Search for the cell housing the specified text and yield its (x, y) center coordinate. 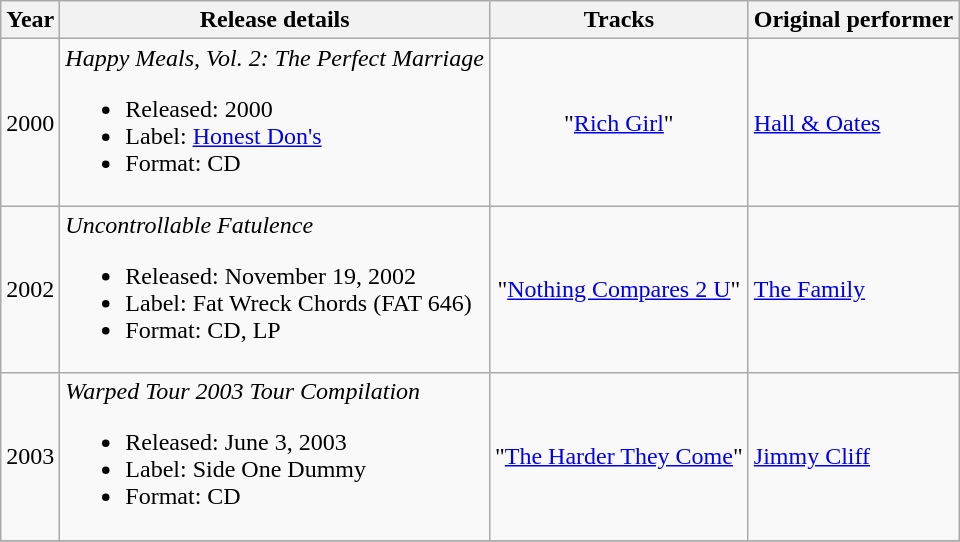
2003 (30, 456)
Uncontrollable FatulenceReleased: November 19, 2002Label: Fat Wreck Chords (FAT 646)Format: CD, LP (275, 290)
Warped Tour 2003 Tour CompilationReleased: June 3, 2003Label: Side One DummyFormat: CD (275, 456)
"Rich Girl" (618, 122)
"The Harder They Come" (618, 456)
Release details (275, 20)
Original performer (853, 20)
Tracks (618, 20)
Hall & Oates (853, 122)
"Nothing Compares 2 U" (618, 290)
2002 (30, 290)
Jimmy Cliff (853, 456)
Year (30, 20)
Happy Meals, Vol. 2: The Perfect MarriageReleased: 2000Label: Honest Don'sFormat: CD (275, 122)
The Family (853, 290)
2000 (30, 122)
